Identify which cell holds the provided text, then report its (x, y) central coordinate. 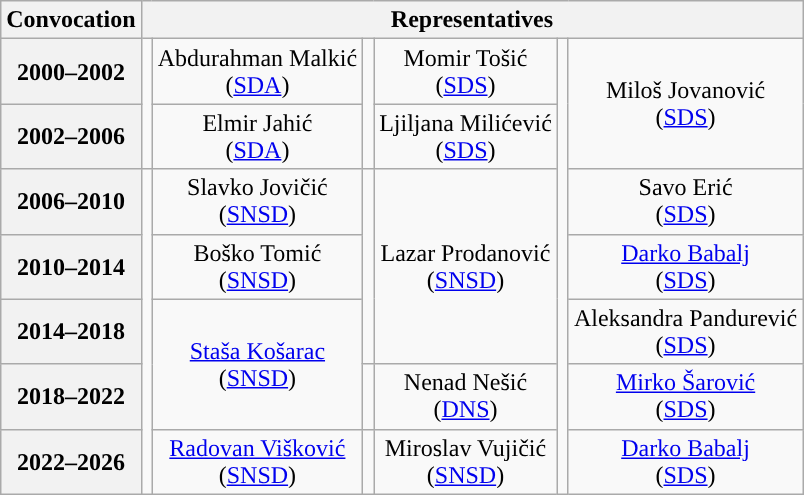
2018–2022 (71, 396)
2014–2018 (71, 332)
2006–2010 (71, 202)
Lazar Prodanović(SNSD) (466, 266)
2002–2006 (71, 136)
Abdurahman Malkić(SDA) (257, 72)
Convocation (71, 20)
Representatives (472, 20)
Staša Košarac(SNSD) (257, 364)
2022–2026 (71, 462)
Radovan Višković(SNSD) (257, 462)
Momir Tošić(SDS) (466, 72)
Nenad Nešić(DNS) (466, 396)
Mirko Šarović(SDS) (685, 396)
Aleksandra Pandurević(SDS) (685, 332)
2010–2014 (71, 266)
Ljiljana Milićević(SDS) (466, 136)
Elmir Jahić(SDA) (257, 136)
2000–2002 (71, 72)
Miroslav Vujičić(SNSD) (466, 462)
Slavko Jovičić(SNSD) (257, 202)
Milоš Jоvаnоvić(SDS) (685, 104)
Savo Erić(SDS) (685, 202)
Boško Tomić(SNSD) (257, 266)
